Output the [X, Y] coordinate of the center of the cell containing the given text.  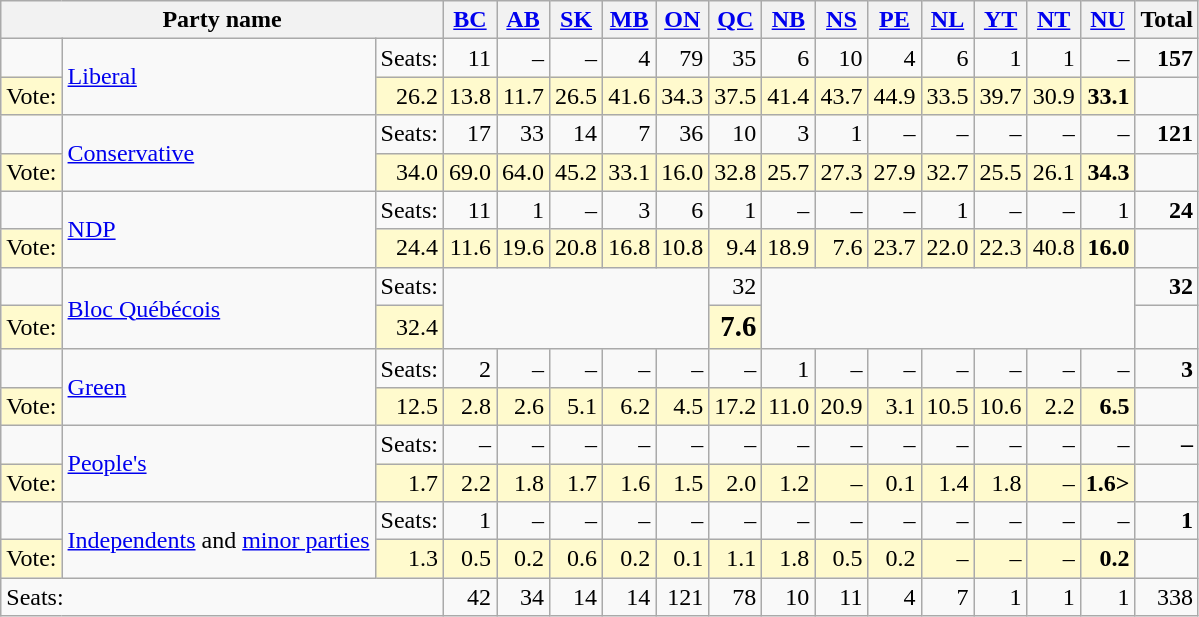
11.7 [522, 96]
19.6 [522, 248]
33 [522, 134]
22.0 [948, 248]
3.1 [894, 406]
1.6> [1108, 483]
People's [218, 463]
22.3 [1000, 248]
36 [682, 134]
2.0 [736, 483]
34 [522, 597]
42 [470, 597]
43.7 [842, 96]
79 [682, 58]
PE [894, 20]
SK [576, 20]
27.9 [894, 172]
Bloc Québécois [218, 308]
25.5 [1000, 172]
20.8 [576, 248]
YT [1000, 20]
44.9 [894, 96]
12.5 [409, 406]
AB [522, 20]
2 [470, 368]
23.7 [894, 248]
Conservative [218, 153]
2.6 [522, 406]
27.3 [842, 172]
39.7 [1000, 96]
25.7 [788, 172]
4.5 [682, 406]
1.5 [682, 483]
NL [948, 20]
26.1 [1054, 172]
157 [1167, 58]
17.2 [736, 406]
Party name [222, 20]
Green [218, 387]
24 [1167, 210]
35 [736, 58]
41.6 [630, 96]
NU [1108, 20]
33.5 [948, 96]
26.2 [409, 96]
Independents and minor parties [218, 540]
26.5 [576, 96]
10.5 [948, 406]
0.6 [576, 559]
ON [682, 20]
10.8 [682, 248]
Liberal [218, 77]
MB [630, 20]
30.9 [1054, 96]
20.9 [842, 406]
11.0 [788, 406]
9.4 [736, 248]
78 [736, 597]
64.0 [522, 172]
NT [1054, 20]
16.8 [630, 248]
32.4 [409, 327]
Total [1167, 20]
1.3 [409, 559]
1.2 [788, 483]
6.5 [1108, 406]
1.4 [948, 483]
18.9 [788, 248]
69.0 [470, 172]
QC [736, 20]
5.1 [576, 406]
BC [470, 20]
6.2 [630, 406]
32.8 [736, 172]
10.6 [1000, 406]
32.7 [948, 172]
13.8 [470, 96]
37.5 [736, 96]
NB [788, 20]
1.6 [630, 483]
17 [470, 134]
45.2 [576, 172]
41.4 [788, 96]
2.8 [470, 406]
NS [842, 20]
34.0 [409, 172]
40.8 [1054, 248]
24.4 [409, 248]
338 [1167, 597]
NDP [218, 229]
11.6 [470, 248]
1.1 [736, 559]
